Return (X, Y) of the center of cell containing provided text 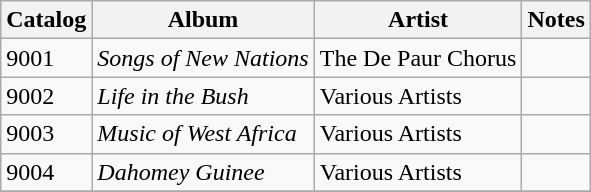
Music of West Africa (203, 134)
Artist (418, 20)
Life in the Bush (203, 96)
Notes (556, 20)
9002 (46, 96)
9001 (46, 58)
Album (203, 20)
9004 (46, 172)
Dahomey Guinee (203, 172)
The De Paur Chorus (418, 58)
Catalog (46, 20)
9003 (46, 134)
Songs of New Nations (203, 58)
